Return (x, y) of the center of cell containing provided text 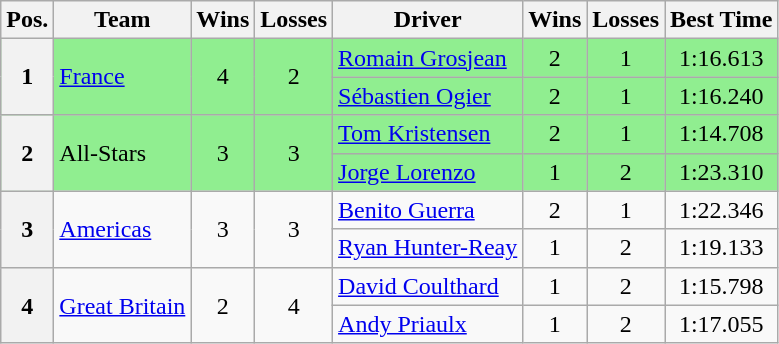
David Coulthard (428, 286)
Driver (428, 20)
Tom Kristensen (428, 134)
1:17.055 (722, 324)
Sébastien Ogier (428, 96)
Americas (122, 229)
1:16.240 (722, 96)
1:16.613 (722, 58)
1:23.310 (722, 172)
Romain Grosjean (428, 58)
1:19.133 (722, 248)
Jorge Lorenzo (428, 172)
Pos. (28, 20)
Andy Priaulx (428, 324)
Team (122, 20)
1:15.798 (722, 286)
1:14.708 (722, 134)
Best Time (722, 20)
1:22.346 (722, 210)
Great Britain (122, 305)
All-Stars (122, 153)
Ryan Hunter-Reay (428, 248)
Benito Guerra (428, 210)
France (122, 77)
